Determine the (X, Y) coordinate at the center of the cell enclosing the given text.  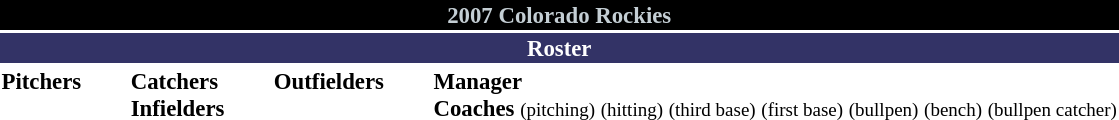
2007 Colorado Rockies (559, 15)
Roster (559, 48)
